From the cell containing the given text, extract its center point as [x, y] coordinate. 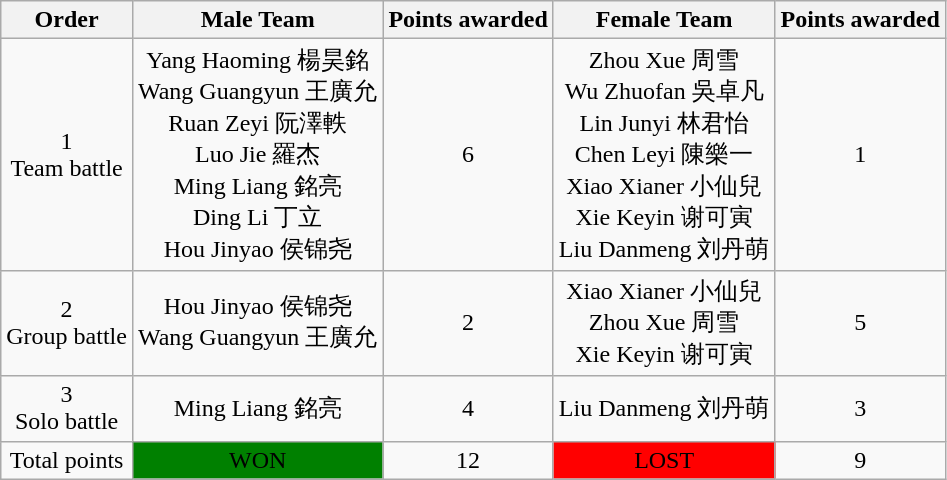
12 [468, 460]
2 Group battle [67, 323]
6 [468, 155]
Female Team [664, 20]
Liu Danmeng 刘丹萌 [664, 408]
Xiao Xianer 小仙兒 Zhou Xue 周雪 Xie Keyin 谢可寅 [664, 323]
1 Team battle [67, 155]
LOST [664, 460]
Zhou Xue 周雪 Wu Zhuofan 吳卓凡 Lin Junyi 林君怡 Chen Leyi 陳樂一 Xiao Xianer 小仙兒 Xie Keyin 谢可寅 Liu Danmeng 刘丹萌 [664, 155]
Male Team [257, 20]
Yang Haoming 楊昊銘 Wang Guangyun 王廣允 Ruan Zeyi 阮澤軼 Luo Jie 羅杰 Ming Liang 銘亮 Ding Li 丁立 Hou Jinyao 侯锦尧 [257, 155]
4 [468, 408]
3 Solo battle [67, 408]
1 [860, 155]
3 [860, 408]
9 [860, 460]
WON [257, 460]
Ming Liang 銘亮 [257, 408]
2 [468, 323]
Hou Jinyao 侯锦尧 Wang Guangyun 王廣允 [257, 323]
Order [67, 20]
5 [860, 323]
Total points [67, 460]
